Extract the (X, Y) coordinate from the center of the cell holding the provided text.  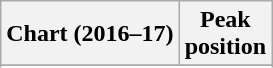
Chart (2016–17) (90, 34)
Peakposition (225, 34)
